Locate the cell with the specified text and output its [X, Y] center coordinate. 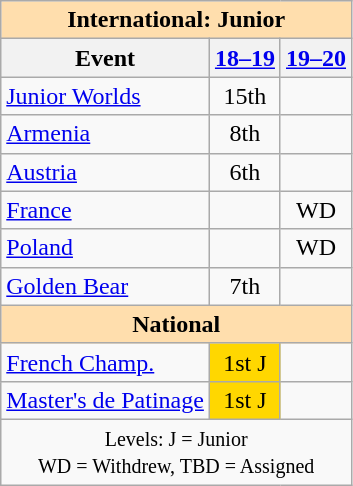
Junior Worlds [106, 96]
Master's de Patinage [106, 400]
Golden Bear [106, 286]
International: Junior [176, 20]
France [106, 210]
19–20 [316, 58]
8th [244, 134]
National [176, 324]
7th [244, 286]
Poland [106, 248]
Levels: J = Junior WD = Withdrew, TBD = Assigned [176, 452]
6th [244, 172]
Armenia [106, 134]
French Champ. [106, 362]
Austria [106, 172]
15th [244, 96]
18–19 [244, 58]
Event [106, 58]
